Search for the cell housing the specified text and yield its [x, y] center coordinate. 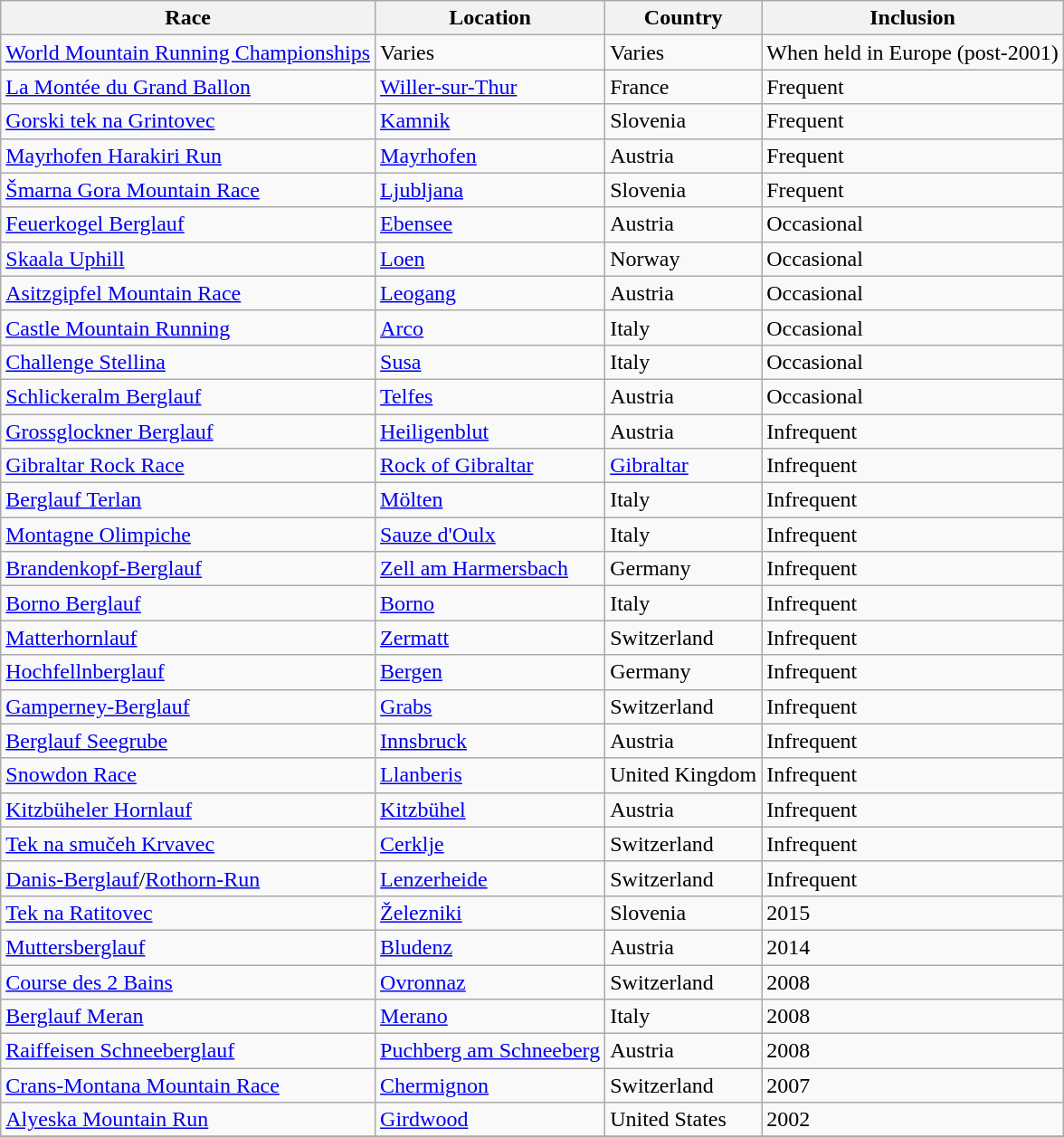
Gamperney-Berglauf [188, 706]
Danis-Berglauf/Rothorn-Run [188, 878]
Sauze d'Oulx [490, 535]
Berglauf Seegrube [188, 741]
Gibraltar [684, 466]
Susa [490, 362]
Borno [490, 603]
Arco [490, 327]
Gibraltar Rock Race [188, 466]
Schlickeralm Berglauf [188, 396]
Berglauf Meran [188, 1017]
Cerklje [490, 844]
Country [684, 18]
Loen [490, 259]
Chermignon [490, 1085]
Gorski tek na Grintovec [188, 121]
Heiligenblut [490, 431]
Castle Mountain Running [188, 327]
Železniki [490, 913]
Mayrhofen [490, 156]
Bludenz [490, 947]
Bergen [490, 672]
Montagne Olimpiche [188, 535]
2007 [913, 1085]
Zell am Harmersbach [490, 569]
Kamnik [490, 121]
Borno Berglauf [188, 603]
Feuerkogel Berglauf [188, 224]
Mayrhofen Harakiri Run [188, 156]
Kitzbühel [490, 810]
2002 [913, 1120]
Brandenkopf-Berglauf [188, 569]
Berglauf Terlan [188, 500]
Hochfellnberglauf [188, 672]
Norway [684, 259]
2015 [913, 913]
Girdwood [490, 1120]
Mölten [490, 500]
Course des 2 Bains [188, 981]
Ebensee [490, 224]
Inclusion [913, 18]
United Kingdom [684, 775]
Kitzbüheler Hornlauf [188, 810]
Ljubljana [490, 190]
Tek na smučeh Krvavec [188, 844]
Challenge Stellina [188, 362]
Merano [490, 1017]
Willer-sur-Thur [490, 87]
Skaala Uphill [188, 259]
La Montée du Grand Ballon [188, 87]
Raiffeisen Schneeberglauf [188, 1051]
United States [684, 1120]
Race [188, 18]
Crans-Montana Mountain Race [188, 1085]
Tek na Ratitovec [188, 913]
World Mountain Running Championships [188, 52]
Šmarna Gora Mountain Race [188, 190]
Snowdon Race [188, 775]
France [684, 87]
Location [490, 18]
Zermatt [490, 638]
Leogang [490, 293]
Rock of Gibraltar [490, 466]
Puchberg am Schneeberg [490, 1051]
Matterhornlauf [188, 638]
Innsbruck [490, 741]
Grossglockner Berglauf [188, 431]
Ovronnaz [490, 981]
Muttersberglauf [188, 947]
Alyeska Mountain Run [188, 1120]
When held in Europe (post-2001) [913, 52]
2014 [913, 947]
Asitzgipfel Mountain Race [188, 293]
Lenzerheide [490, 878]
Llanberis [490, 775]
Grabs [490, 706]
Telfes [490, 396]
